Scan for the cell matching the given text and deliver its (X, Y) coordinate at center. 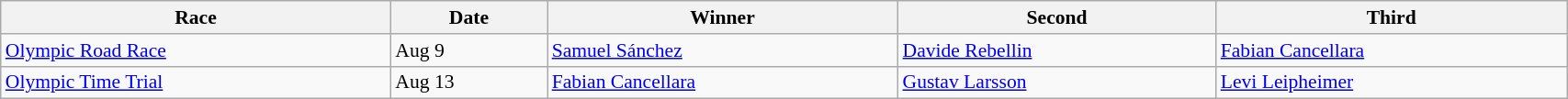
Race (197, 17)
Olympic Road Race (197, 50)
Date (468, 17)
Second (1057, 17)
Winner (723, 17)
Aug 13 (468, 82)
Aug 9 (468, 50)
Davide Rebellin (1057, 50)
Samuel Sánchez (723, 50)
Gustav Larsson (1057, 82)
Olympic Time Trial (197, 82)
Levi Leipheimer (1392, 82)
Third (1392, 17)
